Scan for the cell matching the given text and deliver its (x, y) coordinate at center. 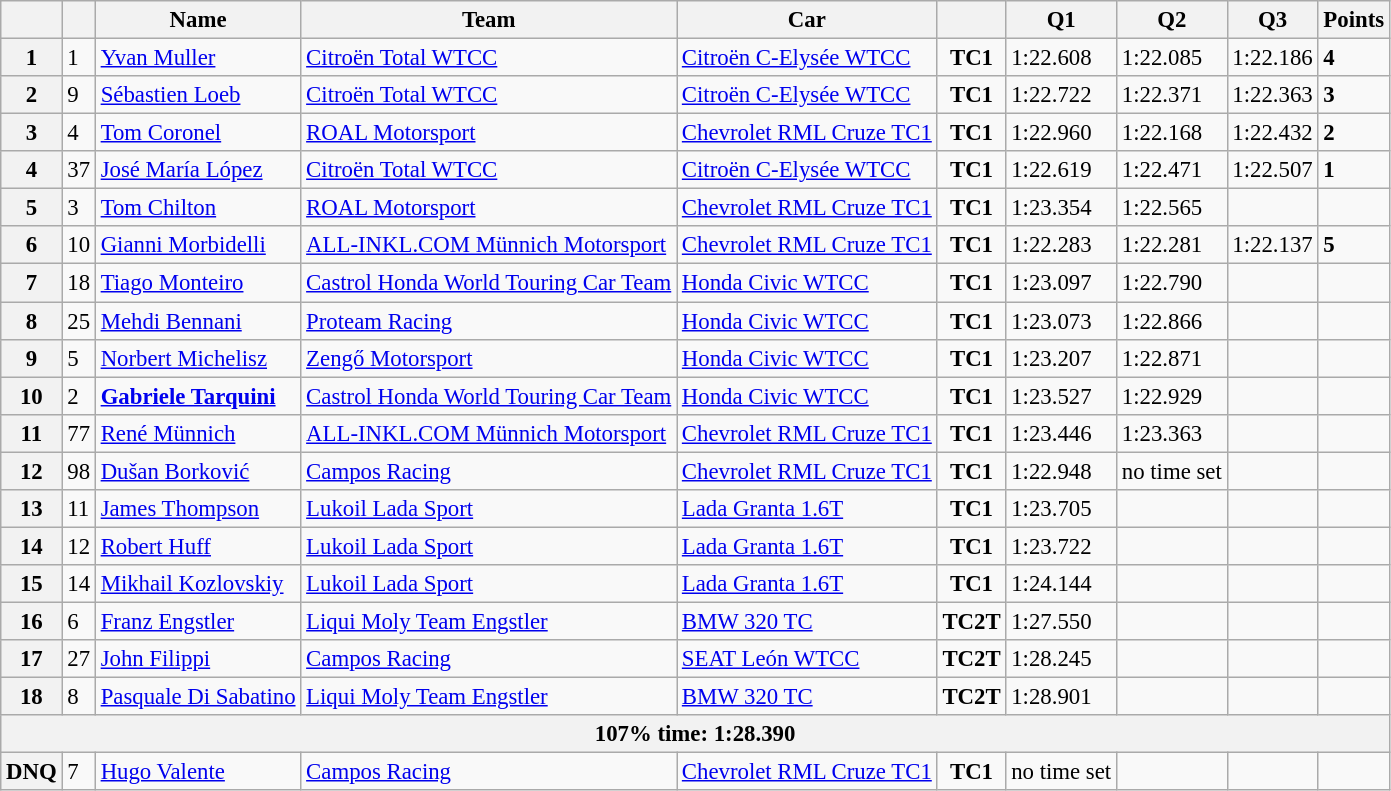
Tiago Monteiro (198, 283)
Points (1354, 20)
Dušan Borković (198, 471)
1:22.432 (1272, 133)
37 (78, 170)
SEAT León WTCC (808, 659)
1:23.446 (1062, 433)
1:22.565 (1172, 208)
Yvan Muller (198, 58)
1:23.527 (1062, 396)
1:22.866 (1172, 321)
Name (198, 20)
1:22.371 (1172, 95)
1:23.354 (1062, 208)
Q1 (1062, 20)
Norbert Michelisz (198, 358)
1:22.871 (1172, 358)
1:22.722 (1062, 95)
1:22.471 (1172, 170)
15 (32, 584)
1:23.705 (1062, 509)
16 (32, 621)
1:22.137 (1272, 245)
1:28.901 (1062, 697)
Gabriele Tarquini (198, 396)
1:22.085 (1172, 58)
Mikhail Kozlovskiy (198, 584)
Gianni Morbidelli (198, 245)
98 (78, 471)
1:22.929 (1172, 396)
DNQ (32, 772)
Zengő Motorsport (489, 358)
1:22.363 (1272, 95)
1:27.550 (1062, 621)
1:22.619 (1062, 170)
1:28.245 (1062, 659)
Tom Coronel (198, 133)
Hugo Valente (198, 772)
77 (78, 433)
1:24.144 (1062, 584)
1:22.948 (1062, 471)
Sébastien Loeb (198, 95)
27 (78, 659)
Tom Chilton (198, 208)
1:22.283 (1062, 245)
Franz Engstler (198, 621)
Team (489, 20)
1:23.363 (1172, 433)
José María López (198, 170)
Proteam Racing (489, 321)
1:22.168 (1172, 133)
1:23.073 (1062, 321)
1:23.097 (1062, 283)
13 (32, 509)
René Münnich (198, 433)
Q3 (1272, 20)
Robert Huff (198, 546)
1:23.207 (1062, 358)
17 (32, 659)
1:23.722 (1062, 546)
Car (808, 20)
1:22.186 (1272, 58)
1:22.608 (1062, 58)
Mehdi Bennani (198, 321)
John Filippi (198, 659)
25 (78, 321)
107% time: 1:28.390 (696, 734)
James Thompson (198, 509)
1:22.507 (1272, 170)
1:22.960 (1062, 133)
Pasquale Di Sabatino (198, 697)
1:22.281 (1172, 245)
1:22.790 (1172, 283)
Q2 (1172, 20)
